Output the [x, y] coordinate of the center of the cell containing the given text.  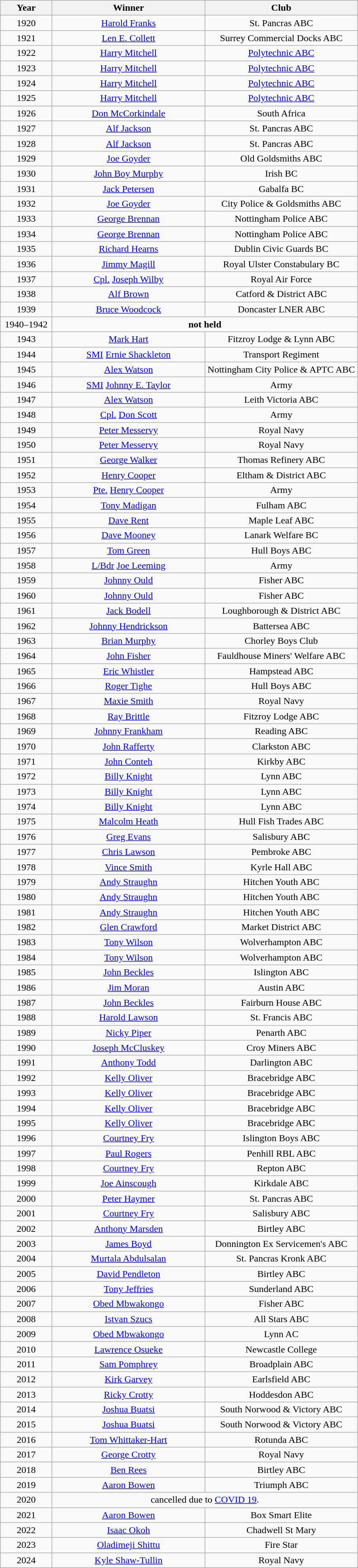
Malcolm Heath [129, 822]
2016 [26, 1440]
1979 [26, 882]
Nottingham City Police & APTC ABC [281, 369]
John Fisher [129, 656]
Pte. Henry Cooper [129, 490]
Ricky Crotty [129, 1394]
2004 [26, 1259]
Kirk Garvey [129, 1379]
1926 [26, 113]
1936 [26, 264]
Islington ABC [281, 972]
1998 [26, 1168]
Harold Franks [129, 23]
1972 [26, 776]
Dublin Civic Guards BC [281, 249]
1952 [26, 475]
1946 [26, 384]
1937 [26, 279]
Jim Moran [129, 988]
Henry Cooper [129, 475]
Leith Victoria ABC [281, 400]
Repton ABC [281, 1168]
1963 [26, 641]
Lanark Welfare BC [281, 535]
1990 [26, 1048]
All Stars ABC [281, 1319]
Fire Star [281, 1545]
1959 [26, 580]
1934 [26, 234]
1951 [26, 460]
1956 [26, 535]
Tom Green [129, 550]
not held [205, 324]
John Rafferty [129, 746]
1932 [26, 204]
1999 [26, 1184]
1969 [26, 731]
2007 [26, 1304]
Fauldhouse Miners' Welfare ABC [281, 656]
St. Francis ABC [281, 1018]
2001 [26, 1214]
Royal Ulster Constabulary BC [281, 264]
Surrey Commercial Docks ABC [281, 38]
2002 [26, 1229]
1957 [26, 550]
1973 [26, 792]
2017 [26, 1455]
2013 [26, 1394]
2020 [26, 1500]
1958 [26, 565]
1933 [26, 219]
Murtala Abdulsalan [129, 1259]
Catford & District ABC [281, 294]
Thomas Refinery ABC [281, 460]
John Conteh [129, 761]
Kirkdale ABC [281, 1184]
Paul Rogers [129, 1153]
Hull Fish Trades ABC [281, 822]
1970 [26, 746]
Vince Smith [129, 867]
1950 [26, 445]
L/Bdr Joe Leeming [129, 565]
Johnny Hendrickson [129, 626]
Eltham & District ABC [281, 475]
St. Pancras Kronk ABC [281, 1259]
Oladimeji Shittu [129, 1545]
2009 [26, 1334]
Donnington Ex Servicemen's ABC [281, 1244]
Brian Murphy [129, 641]
1985 [26, 972]
Tony Madigan [129, 505]
David Pendleton [129, 1274]
1955 [26, 520]
1986 [26, 988]
Fitzroy Lodge ABC [281, 716]
Joe Ainscough [129, 1184]
Alf Brown [129, 294]
South Africa [281, 113]
Penarth ABC [281, 1033]
Winner [129, 8]
1966 [26, 686]
1924 [26, 83]
1974 [26, 807]
Old Goldsmiths ABC [281, 158]
Royal Air Force [281, 279]
James Boyd [129, 1244]
1940–1942 [26, 324]
Isaac Okoh [129, 1530]
Transport Regiment [281, 354]
Bruce Woodcock [129, 309]
1939 [26, 309]
Gabalfa BC [281, 189]
1920 [26, 23]
Greg Evans [129, 837]
Kyle Shaw-Tullin [129, 1560]
Istvan Szucs [129, 1319]
1995 [26, 1123]
Reading ABC [281, 731]
2018 [26, 1470]
Joseph McCluskey [129, 1048]
1971 [26, 761]
Fulham ABC [281, 505]
2019 [26, 1485]
Newcastle College [281, 1349]
1947 [26, 400]
1984 [26, 957]
1960 [26, 596]
2015 [26, 1425]
1968 [26, 716]
1938 [26, 294]
Club [281, 8]
1976 [26, 837]
Cpl. Joseph Wilby [129, 279]
1981 [26, 912]
Chris Lawson [129, 852]
1943 [26, 339]
1927 [26, 128]
SMI Ernie Shackleton [129, 354]
1923 [26, 68]
1965 [26, 671]
1978 [26, 867]
Dave Rent [129, 520]
Peter Haymer [129, 1199]
2006 [26, 1289]
1961 [26, 611]
1996 [26, 1138]
Tony Jeffries [129, 1289]
1945 [26, 369]
1922 [26, 53]
Glen Crawford [129, 927]
Ben Rees [129, 1470]
1987 [26, 1003]
1982 [26, 927]
Lawrence Osueke [129, 1349]
2008 [26, 1319]
2021 [26, 1515]
2011 [26, 1364]
Mark Hart [129, 339]
George Crotty [129, 1455]
cancelled due to COVID 19. [205, 1500]
Year [26, 8]
1991 [26, 1063]
Austin ABC [281, 988]
1921 [26, 38]
Cpl. Don Scott [129, 415]
1992 [26, 1078]
2005 [26, 1274]
Jack Bodell [129, 611]
Loughborough & District ABC [281, 611]
1931 [26, 189]
Croy Miners ABC [281, 1048]
2022 [26, 1530]
Earlsfield ABC [281, 1379]
Harold Lawson [129, 1018]
1928 [26, 143]
Kyrle Hall ABC [281, 867]
Doncaster LNER ABC [281, 309]
Pembroke ABC [281, 852]
1993 [26, 1093]
Hampstead ABC [281, 671]
Kirkby ABC [281, 761]
2010 [26, 1349]
Battersea ABC [281, 626]
Sunderland ABC [281, 1289]
Roger Tighe [129, 686]
2023 [26, 1545]
Box Smart Elite [281, 1515]
Jimmy Magill [129, 264]
Lynn AC [281, 1334]
1953 [26, 490]
Maxie Smith [129, 701]
Jack Petersen [129, 189]
Sam Pomphrey [129, 1364]
Clarkston ABC [281, 746]
1983 [26, 942]
1954 [26, 505]
Tom Whittaker-Hart [129, 1440]
Anthony Todd [129, 1063]
Johnny Frankham [129, 731]
Hoddesdon ABC [281, 1394]
1975 [26, 822]
1929 [26, 158]
Maple Leaf ABC [281, 520]
1964 [26, 656]
Len E. Collett [129, 38]
Ray Brittle [129, 716]
1925 [26, 98]
1948 [26, 415]
Fairburn House ABC [281, 1003]
Eric Whistler [129, 671]
1997 [26, 1153]
Dave Mooney [129, 535]
Irish BC [281, 173]
1967 [26, 701]
Richard Hearns [129, 249]
Market District ABC [281, 927]
2003 [26, 1244]
2014 [26, 1410]
City Police & Goldsmiths ABC [281, 204]
1989 [26, 1033]
Broadplain ABC [281, 1364]
1944 [26, 354]
Fitzroy Lodge & Lynn ABC [281, 339]
Anthony Marsden [129, 1229]
1980 [26, 897]
Darlington ABC [281, 1063]
2024 [26, 1560]
John Boy Murphy [129, 173]
Penhill RBL ABC [281, 1153]
Islington Boys ABC [281, 1138]
1935 [26, 249]
1994 [26, 1108]
1930 [26, 173]
SMI Johnny E. Taylor [129, 384]
1988 [26, 1018]
1962 [26, 626]
Chadwell St Mary [281, 1530]
Rotunda ABC [281, 1440]
Don McCorkindale [129, 113]
Triumph ABC [281, 1485]
Nicky Piper [129, 1033]
2012 [26, 1379]
George Walker [129, 460]
2000 [26, 1199]
1949 [26, 430]
Chorley Boys Club [281, 641]
1977 [26, 852]
